Scan for the cell matching the given text and deliver its (X, Y) coordinate at center. 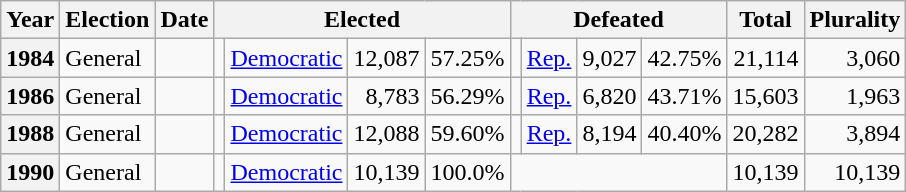
9,027 (610, 58)
8,783 (386, 96)
56.29% (468, 96)
Defeated (618, 20)
Year (30, 20)
Total (766, 20)
1986 (30, 96)
40.40% (684, 134)
1988 (30, 134)
20,282 (766, 134)
Election (108, 20)
42.75% (684, 58)
1,963 (855, 96)
Elected (362, 20)
8,194 (610, 134)
100.0% (468, 172)
21,114 (766, 58)
1984 (30, 58)
57.25% (468, 58)
12,088 (386, 134)
3,060 (855, 58)
6,820 (610, 96)
59.60% (468, 134)
1990 (30, 172)
Plurality (855, 20)
Date (184, 20)
3,894 (855, 134)
15,603 (766, 96)
12,087 (386, 58)
43.71% (684, 96)
